Detect which cell encompasses the target text, then output its (x, y) center coordinate. 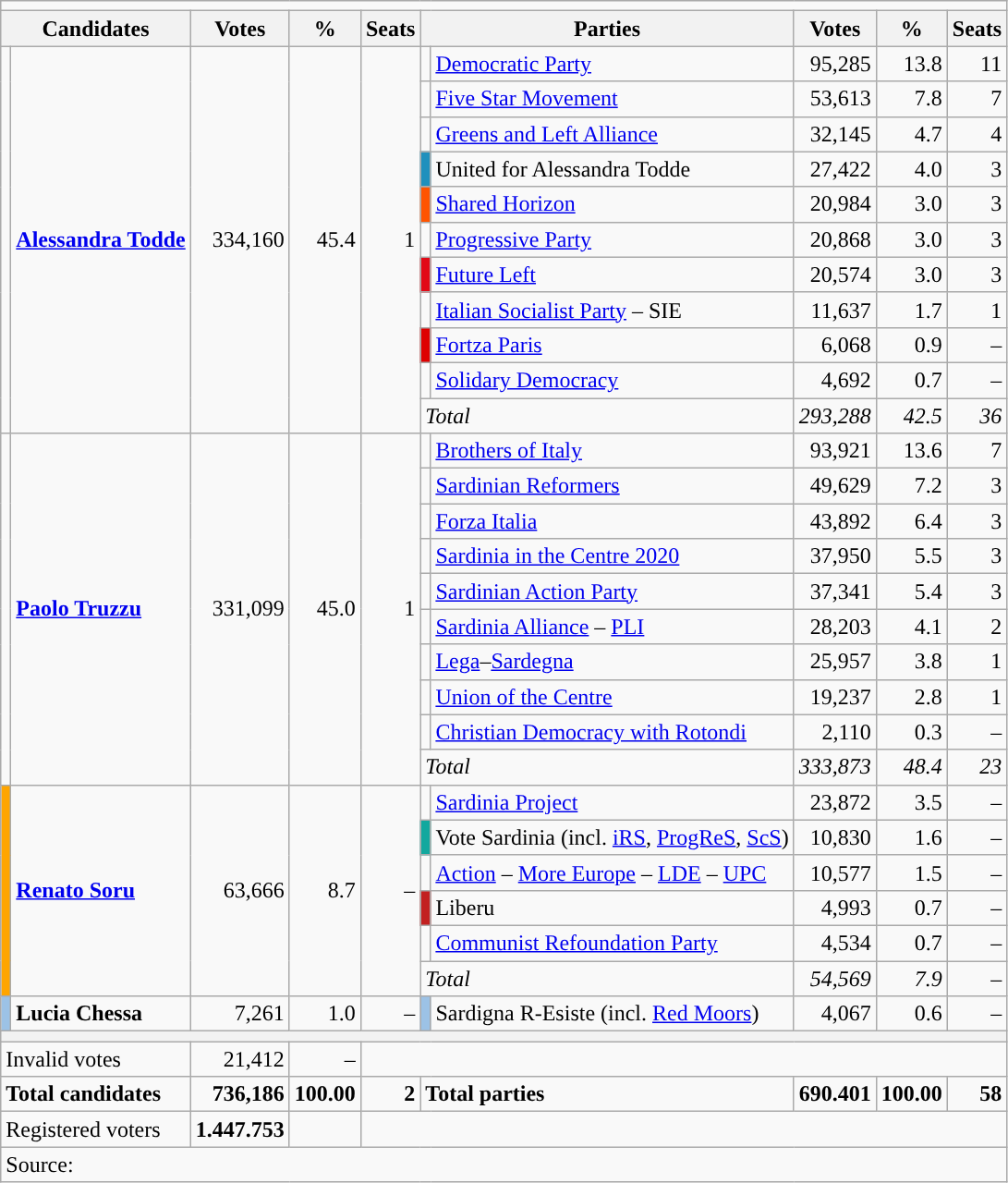
28,203 (835, 627)
7,261 (240, 1014)
Candidates (96, 29)
Sardinian Action Party (612, 591)
Christian Democracy with Rotondi (612, 732)
4.0 (911, 169)
36 (977, 415)
Shared Horizon (612, 204)
11 (977, 64)
0.6 (911, 1014)
7.9 (911, 979)
49,629 (835, 486)
6.4 (911, 521)
4,534 (835, 943)
45.0 (325, 610)
4.1 (911, 627)
736,186 (240, 1094)
334,160 (240, 240)
690.401 (835, 1094)
58 (977, 1094)
4 (977, 134)
Sardinian Reformers (612, 486)
23 (977, 767)
Source: (504, 1165)
63,666 (240, 890)
20,868 (835, 239)
Sardinia Alliance – PLI (612, 627)
Democratic Party (612, 64)
Vote Sardinia (incl. iRS, ProgReS, ScS) (612, 837)
20,574 (835, 274)
1.6 (911, 837)
20,984 (835, 204)
2,110 (835, 732)
0.3 (911, 732)
8.7 (325, 890)
45.4 (325, 240)
19,237 (835, 697)
21,412 (240, 1059)
Sardinia in the Centre 2020 (612, 556)
53,613 (835, 99)
293,288 (835, 415)
Future Left (612, 274)
5.4 (911, 591)
54,569 (835, 979)
Sardigna R-Esiste (incl. Red Moors) (612, 1014)
42.5 (911, 415)
2.8 (911, 697)
Fortza Paris (612, 345)
0.9 (911, 345)
Renato Soru (101, 890)
Registered voters (96, 1129)
Solidary Democracy (612, 380)
Italian Socialist Party – SIE (612, 310)
3.5 (911, 802)
333,873 (835, 767)
25,957 (835, 662)
95,285 (835, 64)
23,872 (835, 802)
Total candidates (96, 1094)
7.8 (911, 99)
Paolo Truzzu (101, 610)
13.8 (911, 64)
48.4 (911, 767)
27,422 (835, 169)
37,950 (835, 556)
93,921 (835, 451)
4,067 (835, 1014)
Progressive Party (612, 239)
1.7 (911, 310)
Sardinia Project (612, 802)
Parties (607, 29)
Action – More Europe – LDE – UPC (612, 872)
1.447.753 (240, 1129)
Brothers of Italy (612, 451)
4,993 (835, 908)
331,099 (240, 610)
11,637 (835, 310)
Alessandra Todde (101, 240)
Liberu (612, 908)
United for Alessandra Todde (612, 169)
Invalid votes (96, 1059)
43,892 (835, 521)
3.8 (911, 662)
37,341 (835, 591)
10,577 (835, 872)
10,830 (835, 837)
6,068 (835, 345)
5.5 (911, 556)
32,145 (835, 134)
1.0 (325, 1014)
Five Star Movement (612, 99)
7.2 (911, 486)
Total parties (607, 1094)
4,692 (835, 380)
Lega–Sardegna (612, 662)
Greens and Left Alliance (612, 134)
1.5 (911, 872)
Union of the Centre (612, 697)
4.7 (911, 134)
Forza Italia (612, 521)
13.6 (911, 451)
Communist Refoundation Party (612, 943)
Lucia Chessa (101, 1014)
